Locate the cell with the specified text and output its (x, y) center coordinate. 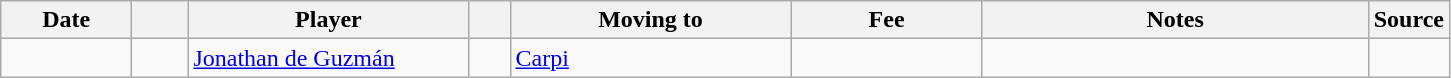
Fee (886, 20)
Carpi (650, 58)
Moving to (650, 20)
Date (66, 20)
Source (1408, 20)
Jonathan de Guzmán (328, 58)
Player (328, 20)
Notes (1175, 20)
